For the text-containing cell, return its midpoint in [X, Y] coordinate format. 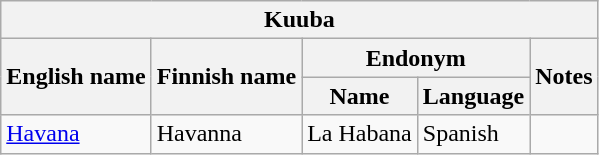
Language [473, 96]
Finnish name [226, 77]
Endonym [416, 58]
Havana [76, 134]
La Habana [360, 134]
Kuuba [300, 20]
Spanish [473, 134]
Havanna [226, 134]
Name [360, 96]
English name [76, 77]
Notes [564, 77]
